Identify which cell holds the provided text, then report its [x, y] central coordinate. 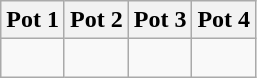
Pot 3 [160, 20]
Pot 4 [224, 20]
Pot 2 [96, 20]
Pot 1 [33, 20]
